Scan for the cell matching the given text and deliver its (X, Y) coordinate at center. 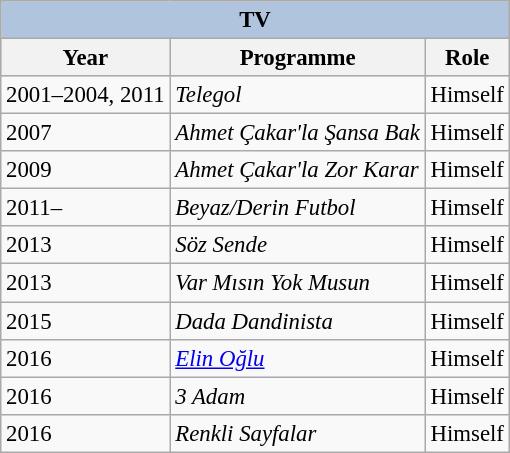
2015 (86, 321)
Year (86, 58)
2011– (86, 208)
Söz Sende (298, 245)
Renkli Sayfalar (298, 433)
Ahmet Çakar'la Zor Karar (298, 170)
2009 (86, 170)
Ahmet Çakar'la Şansa Bak (298, 133)
Dada Dandinista (298, 321)
Telegol (298, 95)
2001–2004, 2011 (86, 95)
Var Mısın Yok Musun (298, 283)
Programme (298, 58)
Role (467, 58)
Beyaz/Derin Futbol (298, 208)
Elin Oğlu (298, 358)
TV (255, 20)
2007 (86, 133)
3 Adam (298, 396)
